Scan for the cell matching the given text and deliver its (X, Y) coordinate at center. 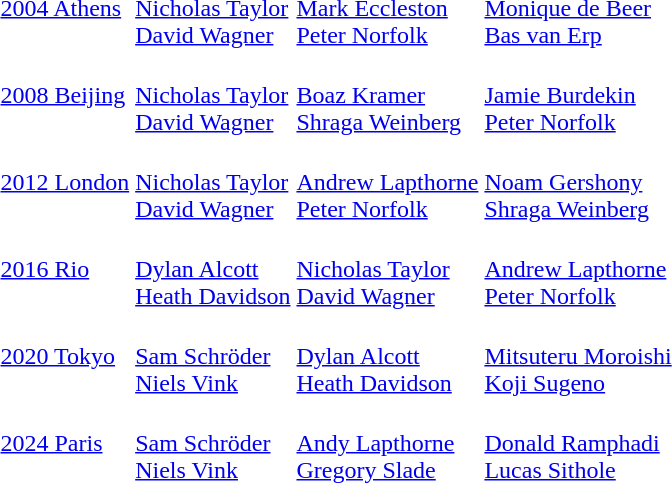
Sam SchröderNiels Vink (213, 356)
Nicholas Taylor David Wagner (213, 95)
Andrew LapthornePeter Norfolk (388, 182)
Boaz Kramer Shraga Weinberg (388, 95)
